Provide the [x, y] coordinate of the cell's center where the given text is located.  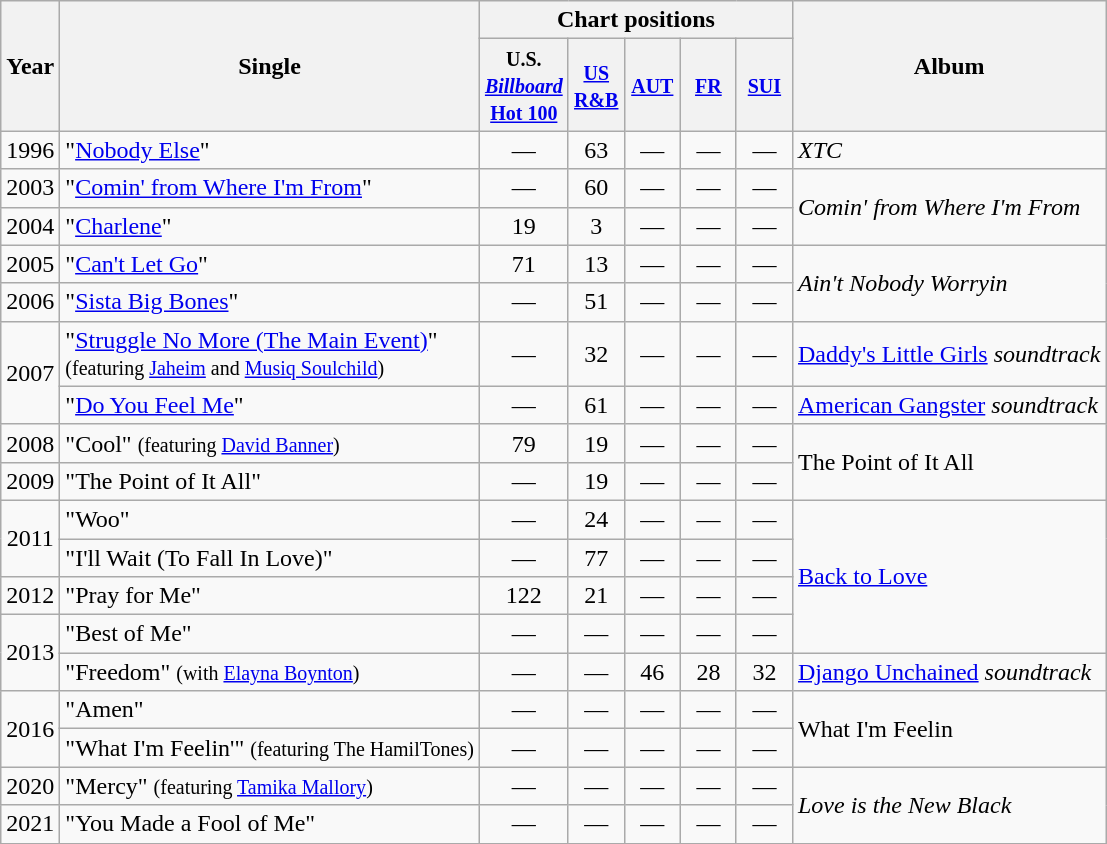
"Cool" (featuring David Banner) [270, 443]
XTC [948, 150]
Chart positions [636, 20]
American Gangster soundtrack [948, 405]
"Comin' from Where I'm From" [270, 188]
AUT [652, 85]
The Point of It All [948, 462]
77 [596, 557]
FR [708, 85]
2008 [30, 443]
Daddy's Little Girls soundtrack [948, 354]
Ain't Nobody Worryin [948, 283]
3 [596, 226]
122 [524, 596]
"What I'm Feelin'" (featuring The HamilTones) [270, 748]
2009 [30, 481]
46 [652, 672]
2003 [30, 188]
"Freedom" (with Elayna Boynton) [270, 672]
24 [596, 519]
2013 [30, 653]
"Nobody Else" [270, 150]
61 [596, 405]
Django Unchained soundtrack [948, 672]
"Sista Big Bones" [270, 302]
2011 [30, 538]
"You Made a Fool of Me" [270, 824]
2021 [30, 824]
U.S. Billboard Hot 100 [524, 85]
1996 [30, 150]
Comin' from Where I'm From [948, 207]
2006 [30, 302]
"Woo" [270, 519]
51 [596, 302]
"Struggle No More (The Main Event)" (featuring Jaheim and Musiq Soulchild) [270, 354]
Love is the New Black [948, 805]
2020 [30, 786]
60 [596, 188]
2012 [30, 596]
79 [524, 443]
2005 [30, 264]
What I'm Feelin [948, 729]
"Charlene" [270, 226]
"Can't Let Go" [270, 264]
2004 [30, 226]
"The Point of It All" [270, 481]
Year [30, 66]
63 [596, 150]
"Pray for Me" [270, 596]
28 [708, 672]
21 [596, 596]
Single [270, 66]
SUI [764, 85]
13 [596, 264]
"Do You Feel Me" [270, 405]
Back to Love [948, 576]
"Amen" [270, 710]
71 [524, 264]
"Mercy" (featuring Tamika Mallory) [270, 786]
"Best of Me" [270, 634]
2016 [30, 729]
US R&B [596, 85]
"I'll Wait (To Fall In Love)" [270, 557]
2007 [30, 372]
Album [948, 66]
